Detect which cell encompasses the target text, then output its [x, y] center coordinate. 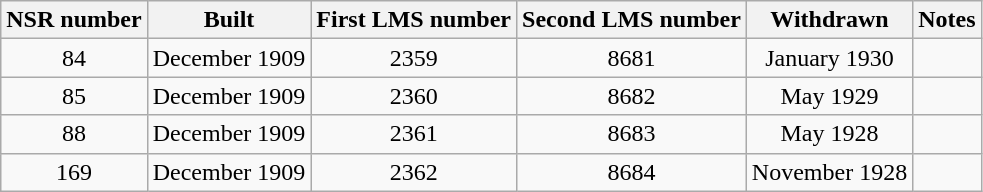
May 1929 [829, 96]
2359 [414, 58]
2362 [414, 172]
Notes [947, 20]
Built [229, 20]
8684 [632, 172]
8683 [632, 134]
NSR number [74, 20]
2361 [414, 134]
8682 [632, 96]
May 1928 [829, 134]
88 [74, 134]
2360 [414, 96]
169 [74, 172]
Withdrawn [829, 20]
8681 [632, 58]
84 [74, 58]
November 1928 [829, 172]
January 1930 [829, 58]
First LMS number [414, 20]
Second LMS number [632, 20]
85 [74, 96]
